For the text-containing cell, return its midpoint in (X, Y) coordinate format. 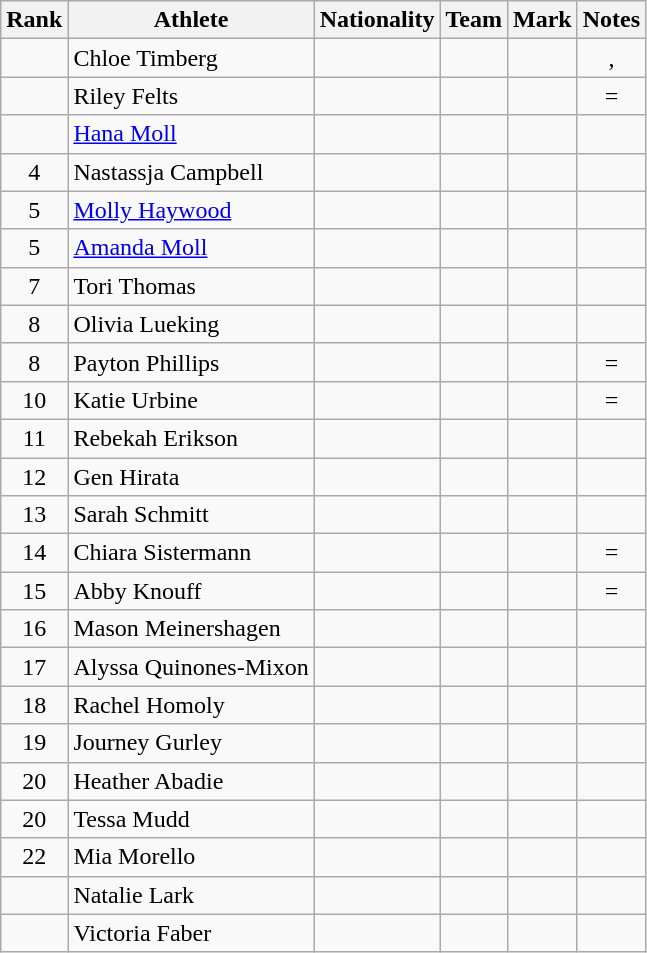
Hana Moll (191, 134)
16 (34, 629)
13 (34, 515)
17 (34, 667)
Mia Morello (191, 857)
15 (34, 591)
Sarah Schmitt (191, 515)
Team (474, 20)
Natalie Lark (191, 895)
Mark (543, 20)
10 (34, 400)
Amanda Moll (191, 248)
Gen Hirata (191, 477)
Chloe Timberg (191, 58)
Riley Felts (191, 96)
Tessa Mudd (191, 819)
18 (34, 705)
Notes (611, 20)
12 (34, 477)
7 (34, 286)
Abby Knouff (191, 591)
Katie Urbine (191, 400)
4 (34, 172)
Chiara Sistermann (191, 553)
Nastassja Campbell (191, 172)
Rebekah Erikson (191, 438)
14 (34, 553)
Journey Gurley (191, 743)
, (611, 58)
Nationality (377, 20)
Athlete (191, 20)
11 (34, 438)
Olivia Lueking (191, 324)
Molly Haywood (191, 210)
Victoria Faber (191, 933)
Rachel Homoly (191, 705)
Mason Meinershagen (191, 629)
19 (34, 743)
Tori Thomas (191, 286)
Payton Phillips (191, 362)
Rank (34, 20)
22 (34, 857)
Heather Abadie (191, 781)
Alyssa Quinones-Mixon (191, 667)
